Locate the cell with the specified text and output its [X, Y] center coordinate. 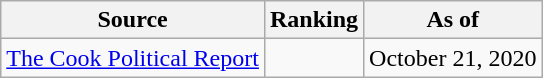
October 21, 2020 [453, 58]
The Cook Political Report [133, 58]
Source [133, 20]
Ranking [314, 20]
As of [453, 20]
